Return the (X, Y) coordinate for the center point of the cell that contains the specified text.  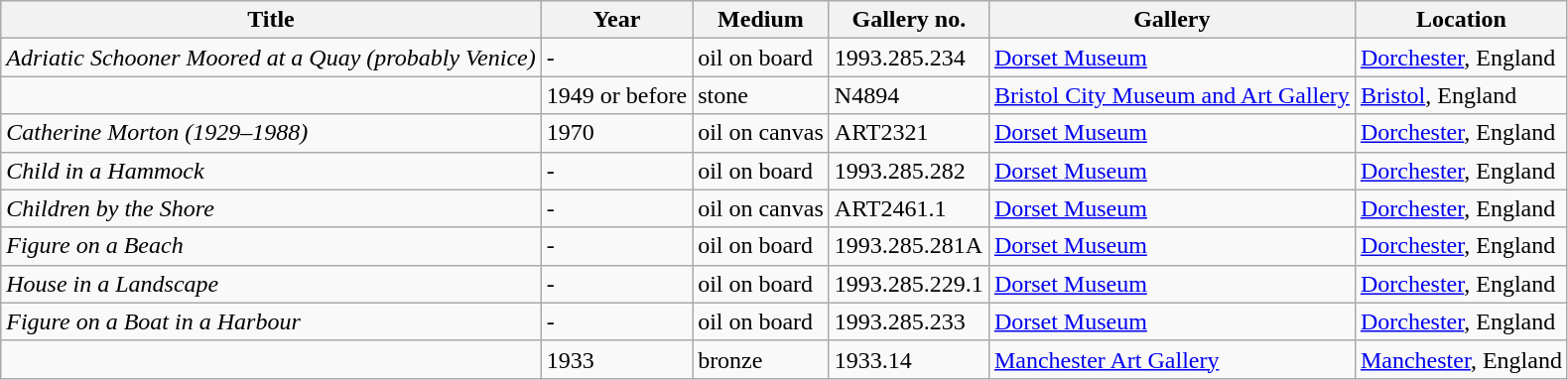
1970 (616, 133)
Title (271, 20)
1933.14 (909, 359)
Figure on a Boat in a Harbour (271, 321)
Catherine Morton (1929–1988) (271, 133)
Child in a Hammock (271, 171)
Year (616, 20)
Location (1461, 20)
ART2321 (909, 133)
Gallery no. (909, 20)
Bristol, England (1461, 95)
1993.285.229.1 (909, 284)
Bristol City Museum and Art Gallery (1171, 95)
1993.285.234 (909, 58)
Children by the Shore (271, 208)
House in a Landscape (271, 284)
Manchester Art Gallery (1171, 359)
Figure on a Beach (271, 246)
1993.285.233 (909, 321)
1993.285.281A (909, 246)
1993.285.282 (909, 171)
Medium (761, 20)
N4894 (909, 95)
1933 (616, 359)
Manchester, England (1461, 359)
ART2461.1 (909, 208)
Adriatic Schooner Moored at a Quay (probably Venice) (271, 58)
stone (761, 95)
1949 or before (616, 95)
bronze (761, 359)
Gallery (1171, 20)
